From the cell containing the given text, extract its center point as (x, y) coordinate. 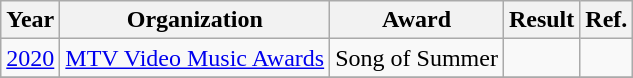
Result (541, 20)
Year (30, 20)
2020 (30, 58)
Organization (195, 20)
MTV Video Music Awards (195, 58)
Ref. (606, 20)
Award (417, 20)
Song of Summer (417, 58)
